Capture the cell that displays the provided text and extract its [x, y] central coordinate. 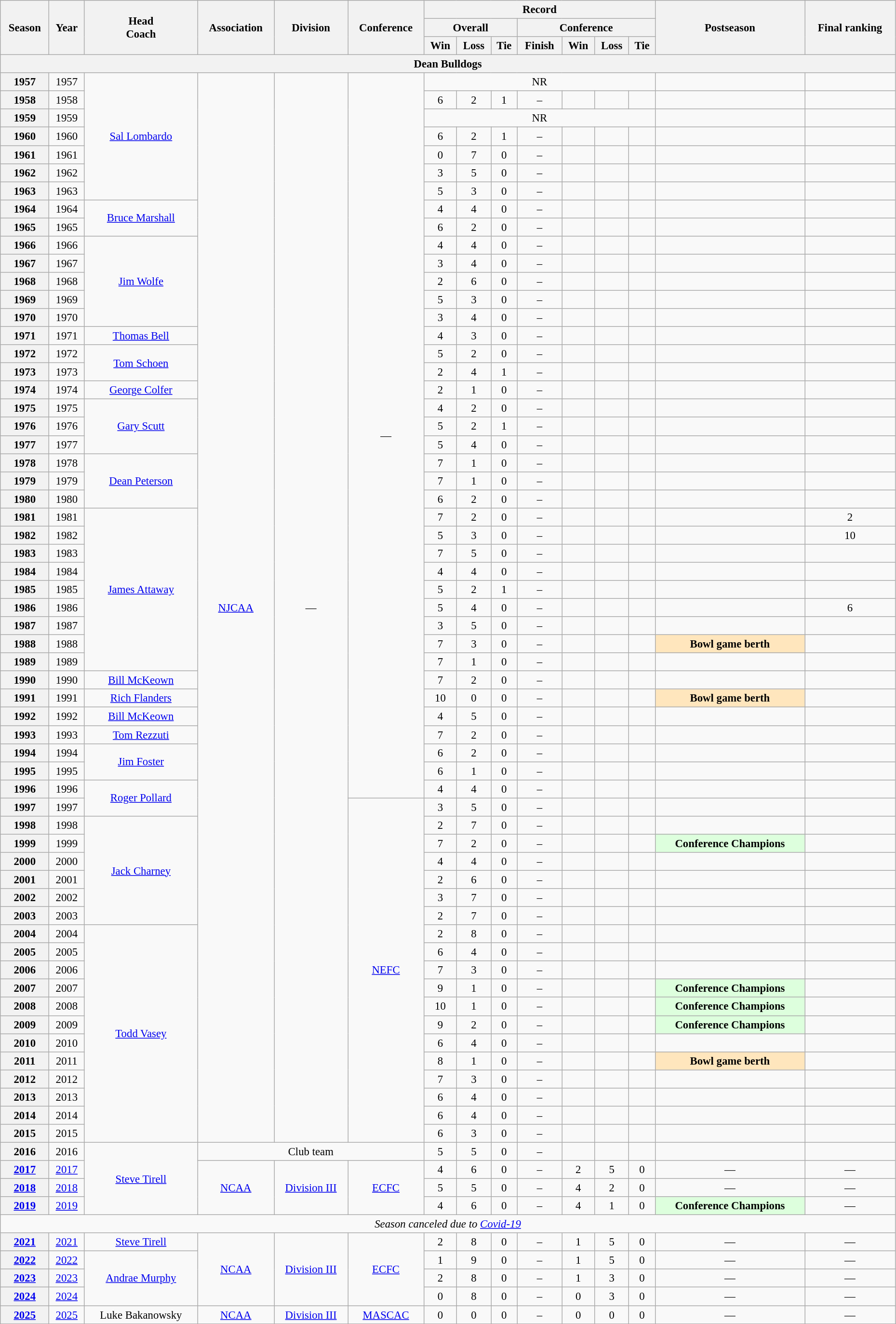
HeadCoach [141, 28]
Jack Charney [141, 871]
Roger Pollard [141, 797]
Dean Bulldogs [448, 64]
Record [540, 10]
Final ranking [850, 28]
Rich Flanders [141, 699]
MASCAC [386, 1315]
Todd Vasey [141, 1034]
Dean Peterson [141, 481]
George Colfer [141, 390]
Season canceled due to Covid-19 [448, 1224]
Tom Schoen [141, 363]
Luke Bakanowsky [141, 1315]
Jim Wolfe [141, 282]
Sal Lombardo [141, 136]
James Attaway [141, 590]
Season [25, 28]
NJCAA [236, 608]
Bruce Marshall [141, 218]
Division [311, 28]
Club team [311, 1151]
Thomas Bell [141, 336]
Andrae Murphy [141, 1279]
Year [67, 28]
Postseason [730, 28]
NEFC [386, 970]
Gary Scutt [141, 426]
Association [236, 28]
Jim Foster [141, 762]
Tom Rezzuti [141, 735]
Finish [540, 46]
Overall [470, 28]
